Search for the cell housing the specified text and yield its (X, Y) center coordinate. 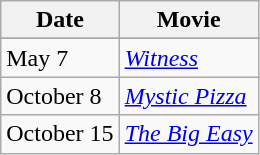
October 8 (60, 96)
Movie (188, 20)
The Big Easy (188, 134)
Witness (188, 58)
Mystic Pizza (188, 96)
October 15 (60, 134)
May 7 (60, 58)
Date (60, 20)
